Return the [x, y] coordinate for the center point of the cell that contains the specified text.  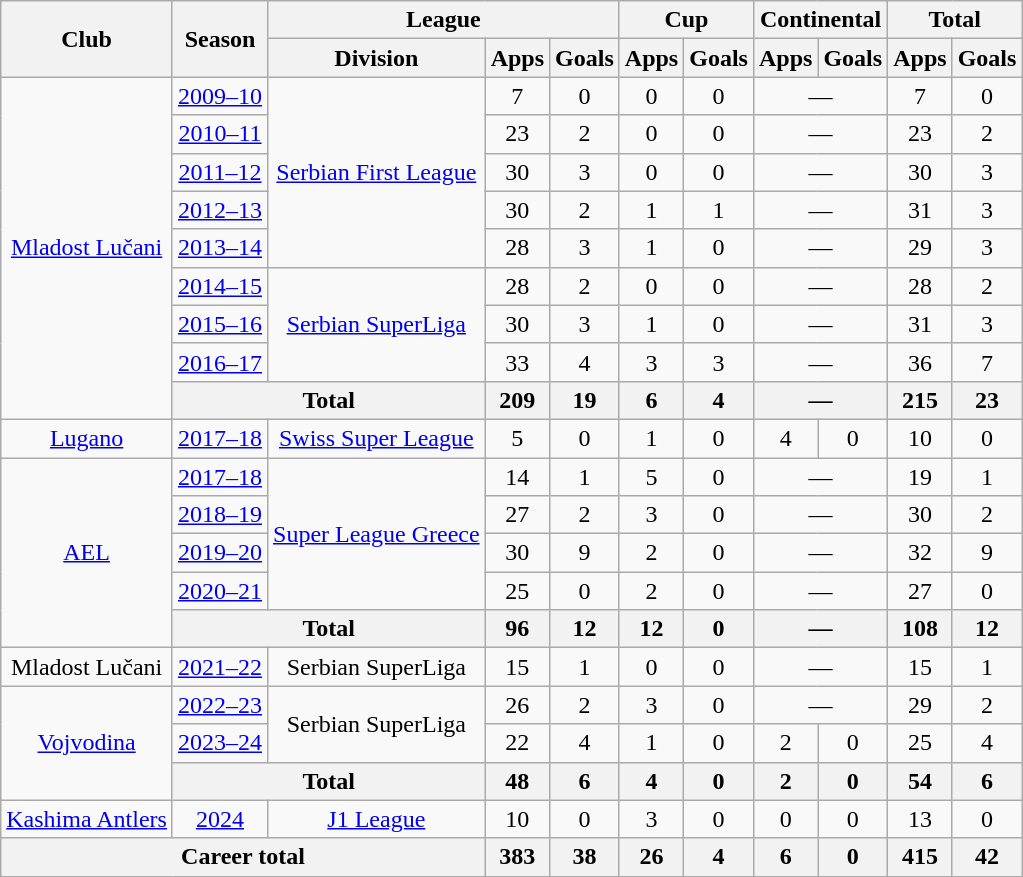
AEL [87, 553]
Lugano [87, 438]
13 [920, 819]
Continental [820, 20]
Super League Greece [377, 534]
2021–22 [220, 667]
2009–10 [220, 96]
Vojvodina [87, 743]
2022–23 [220, 705]
2010–11 [220, 134]
2016–17 [220, 362]
2023–24 [220, 743]
22 [517, 743]
Serbian First League [377, 172]
Career total [243, 857]
2012–13 [220, 210]
32 [920, 553]
96 [517, 629]
2015–16 [220, 324]
38 [585, 857]
League [444, 20]
Cup [686, 20]
14 [517, 477]
42 [987, 857]
2011–12 [220, 172]
215 [920, 400]
2013–14 [220, 248]
2018–19 [220, 515]
36 [920, 362]
2014–15 [220, 286]
J1 League [377, 819]
Swiss Super League [377, 438]
2019–20 [220, 553]
Club [87, 39]
209 [517, 400]
2024 [220, 819]
33 [517, 362]
2020–21 [220, 591]
383 [517, 857]
Kashima Antlers [87, 819]
Season [220, 39]
415 [920, 857]
48 [517, 781]
108 [920, 629]
Division [377, 58]
54 [920, 781]
